Extract the (x, y) coordinate from the center of the cell holding the provided text.  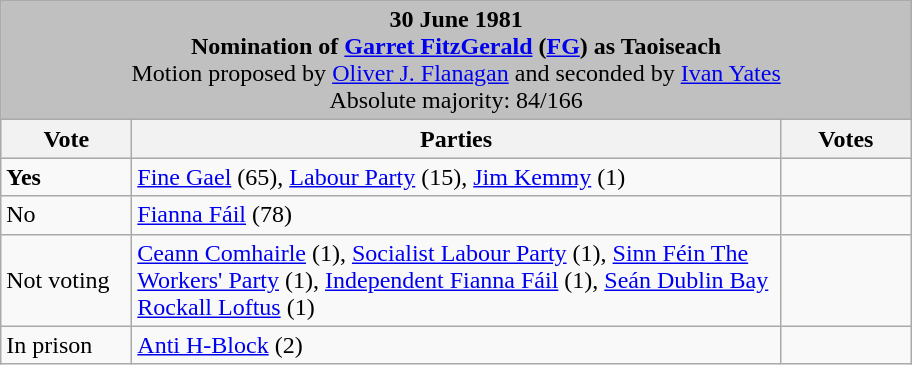
Ceann Comhairle (1), Socialist Labour Party (1), Sinn Féin The Workers' Party (1), Independent Fianna Fáil (1), Seán Dublin Bay Rockall Loftus (1) (456, 280)
Vote (66, 139)
Yes (66, 177)
No (66, 215)
Fianna Fáil (78) (456, 215)
Fine Gael (65), Labour Party (15), Jim Kemmy (1) (456, 177)
Parties (456, 139)
Not voting (66, 280)
In prison (66, 345)
Anti H-Block (2) (456, 345)
Votes (846, 139)
